Detect which cell encompasses the target text, then output its [X, Y] center coordinate. 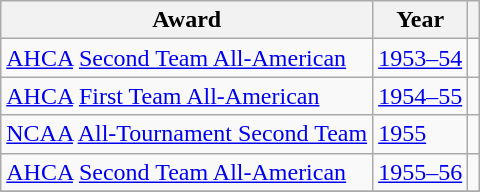
Year [420, 20]
1955–56 [420, 172]
Award [187, 20]
1954–55 [420, 96]
1953–54 [420, 58]
AHCA First Team All-American [187, 96]
NCAA All-Tournament Second Team [187, 134]
1955 [420, 134]
